Detect which cell encompasses the target text, then output its (X, Y) center coordinate. 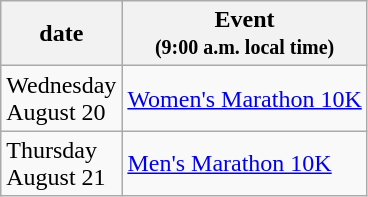
Event (9:00 a.m. local time) (244, 34)
Women's Marathon 10K (244, 98)
Men's Marathon 10K (244, 164)
Wednesday August 20 (62, 98)
date (62, 34)
Thursday August 21 (62, 164)
